From the cell containing the given text, extract its center point as (x, y) coordinate. 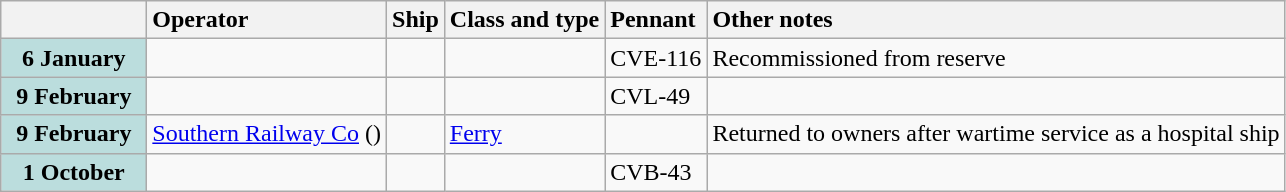
Ship (416, 20)
1 October (74, 172)
Returned to owners after wartime service as a hospital ship (996, 134)
Class and type (524, 20)
Southern Railway Co () (267, 134)
CVL-49 (656, 96)
Recommissioned from reserve (996, 58)
CVB-43 (656, 172)
Pennant (656, 20)
Operator (267, 20)
CVE-116 (656, 58)
Other notes (996, 20)
Ferry (524, 134)
6 January (74, 58)
